Search for the cell housing the specified text and yield its [x, y] center coordinate. 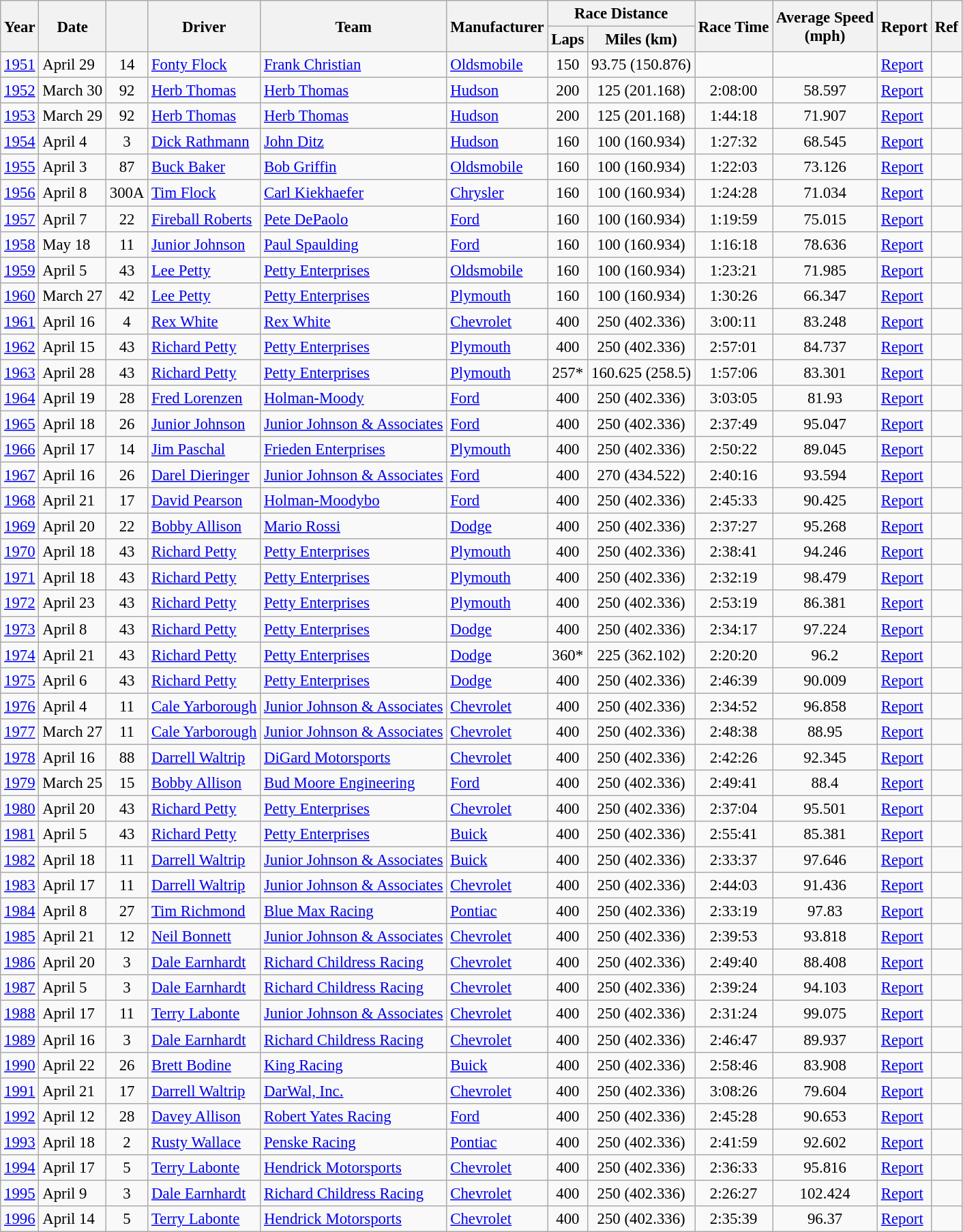
1991 [20, 1091]
89.045 [825, 450]
300A [127, 193]
4 [127, 321]
1:57:06 [733, 372]
1976 [20, 706]
95.501 [825, 808]
1979 [20, 783]
King Racing [353, 1065]
27 [127, 911]
1987 [20, 988]
88.4 [825, 783]
1990 [20, 1065]
97.83 [825, 911]
257* [567, 372]
1952 [20, 91]
Driver [205, 26]
Average Speed(mph) [825, 26]
96.858 [825, 706]
Darel Dieringer [205, 475]
96.37 [825, 1219]
2:26:27 [733, 1193]
2:08:00 [733, 91]
2:37:27 [733, 527]
April 3 [72, 167]
Bud Moore Engineering [353, 783]
73.126 [825, 167]
May 18 [72, 244]
2:45:33 [733, 501]
March 25 [72, 783]
71.907 [825, 116]
2:39:24 [733, 988]
1965 [20, 424]
1962 [20, 347]
1:16:18 [733, 244]
April 19 [72, 398]
Tim Flock [205, 193]
90.425 [825, 501]
87 [127, 167]
360* [567, 655]
270 (434.522) [641, 475]
1983 [20, 885]
2:37:04 [733, 808]
2:31:24 [733, 1014]
1:30:26 [733, 295]
1:23:21 [733, 270]
1:22:03 [733, 167]
Fonty Flock [205, 65]
150 [567, 65]
83.908 [825, 1065]
2:38:41 [733, 552]
160.625 (258.5) [641, 372]
DarWal, Inc. [353, 1091]
1953 [20, 116]
1957 [20, 219]
95.268 [825, 527]
96.2 [825, 655]
March 29 [72, 116]
95.816 [825, 1168]
1954 [20, 142]
83.248 [825, 321]
1966 [20, 450]
1985 [20, 937]
1994 [20, 1168]
89.937 [825, 1040]
2:36:33 [733, 1168]
1970 [20, 552]
1969 [20, 527]
David Pearson [205, 501]
Paul Spaulding [353, 244]
Robert Yates Racing [353, 1116]
Blue Max Racing [353, 911]
94.246 [825, 552]
2:50:22 [733, 450]
88.95 [825, 732]
58.597 [825, 91]
1967 [20, 475]
Race Distance [621, 14]
94.103 [825, 988]
Year [20, 26]
2:49:41 [733, 783]
1:27:32 [733, 142]
April 28 [72, 372]
1974 [20, 655]
Fred Lorenzen [205, 398]
1993 [20, 1142]
102.424 [825, 1193]
Dick Rathmann [205, 142]
2:46:47 [733, 1040]
2:20:20 [733, 655]
81.93 [825, 398]
2:55:41 [733, 834]
2:34:17 [733, 629]
12 [127, 937]
97.224 [825, 629]
68.545 [825, 142]
John Ditz [353, 142]
2:33:19 [733, 911]
April 6 [72, 680]
Holman-Moody [353, 398]
92.345 [825, 757]
2:46:39 [733, 680]
2:48:38 [733, 732]
84.737 [825, 347]
78.636 [825, 244]
2:37:49 [733, 424]
90.653 [825, 1116]
1964 [20, 398]
2:49:40 [733, 963]
Buck Baker [205, 167]
1963 [20, 372]
1995 [20, 1193]
2 [127, 1142]
April 15 [72, 347]
April 14 [72, 1219]
93.594 [825, 475]
Penske Racing [353, 1142]
April 23 [72, 604]
2:33:37 [733, 860]
1986 [20, 963]
1960 [20, 295]
1984 [20, 911]
2:34:52 [733, 706]
1961 [20, 321]
Date [72, 26]
Frieden Enterprises [353, 450]
Rusty Wallace [205, 1142]
1978 [20, 757]
1:44:18 [733, 116]
April 9 [72, 1193]
86.381 [825, 604]
Team [353, 26]
3:00:11 [733, 321]
1975 [20, 680]
1956 [20, 193]
Davey Allison [205, 1116]
1972 [20, 604]
1:19:59 [733, 219]
66.347 [825, 295]
75.015 [825, 219]
1951 [20, 65]
1971 [20, 578]
90.009 [825, 680]
April 12 [72, 1116]
2:44:03 [733, 885]
Pete DePaolo [353, 219]
Carl Kiekhaefer [353, 193]
1989 [20, 1040]
92.602 [825, 1142]
1973 [20, 629]
April 22 [72, 1065]
Holman-Moodybo [353, 501]
2:32:19 [733, 578]
Ref [947, 26]
1992 [20, 1116]
225 (362.102) [641, 655]
1996 [20, 1219]
93.75 (150.876) [641, 65]
2:35:39 [733, 1219]
April 29 [72, 65]
71.985 [825, 270]
1955 [20, 167]
1981 [20, 834]
2:57:01 [733, 347]
83.301 [825, 372]
2:39:53 [733, 937]
Neil Bonnett [205, 937]
42 [127, 295]
91.436 [825, 885]
Jim Paschal [205, 450]
79.604 [825, 1091]
71.034 [825, 193]
Laps [567, 40]
2:45:28 [733, 1116]
Chrysler [497, 193]
93.818 [825, 937]
88 [127, 757]
Manufacturer [497, 26]
1988 [20, 1014]
97.646 [825, 860]
99.075 [825, 1014]
DiGard Motorsports [353, 757]
1982 [20, 860]
85.381 [825, 834]
Fireball Roberts [205, 219]
1:24:28 [733, 193]
88.408 [825, 963]
3:03:05 [733, 398]
Frank Christian [353, 65]
Tim Richmond [205, 911]
1977 [20, 732]
2:41:59 [733, 1142]
2:53:19 [733, 604]
1958 [20, 244]
2:42:26 [733, 757]
1980 [20, 808]
98.479 [825, 578]
2:58:46 [733, 1065]
Bob Griffin [353, 167]
March 30 [72, 91]
2:40:16 [733, 475]
15 [127, 783]
April 7 [72, 219]
1959 [20, 270]
Brett Bodine [205, 1065]
Race Time [733, 26]
1968 [20, 501]
3:08:26 [733, 1091]
95.047 [825, 424]
Mario Rossi [353, 527]
Miles (km) [641, 40]
